For the text-containing cell, return its midpoint in (X, Y) coordinate format. 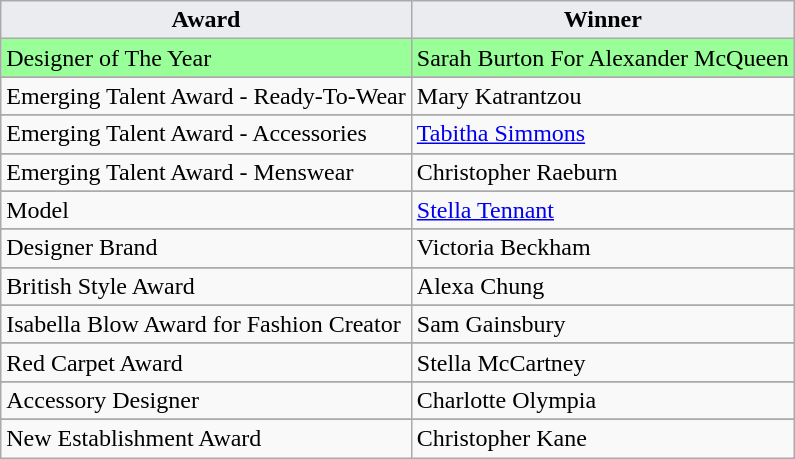
Emerging Talent Award - Accessories (206, 134)
Stella Tennant (602, 210)
Christopher Raeburn (602, 172)
Tabitha Simmons (602, 134)
Emerging Talent Award - Menswear (206, 172)
Accessory Designer (206, 400)
Stella McCartney (602, 362)
Sarah Burton For Alexander McQueen (602, 58)
Sam Gainsbury (602, 324)
Isabella Blow Award for Fashion Creator (206, 324)
Alexa Chung (602, 286)
Emerging Talent Award - Ready-To-Wear (206, 96)
Mary Katrantzou (602, 96)
Designer Brand (206, 248)
Charlotte Olympia (602, 400)
Victoria Beckham (602, 248)
New Establishment Award (206, 438)
Award (206, 20)
Model (206, 210)
Christopher Kane (602, 438)
Winner (602, 20)
British Style Award (206, 286)
Red Carpet Award (206, 362)
Designer of The Year (206, 58)
